Search for the cell housing the specified text and yield its (X, Y) center coordinate. 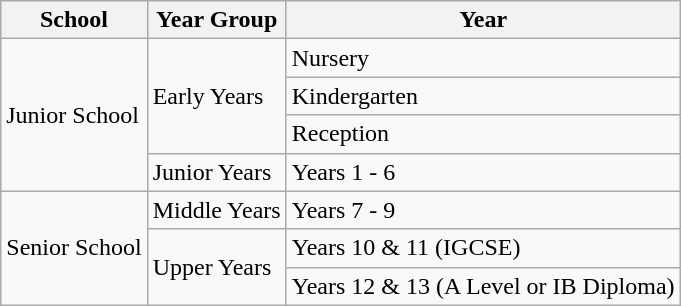
Reception (483, 134)
School (74, 20)
Year Group (216, 20)
Middle Years (216, 210)
Junior School (74, 115)
Kindergarten (483, 96)
Year (483, 20)
Years 10 & 11 (IGCSE) (483, 248)
Senior School (74, 248)
Upper Years (216, 267)
Years 12 & 13 (A Level or IB Diploma) (483, 286)
Nursery (483, 58)
Years 7 - 9 (483, 210)
Early Years (216, 96)
Years 1 - 6 (483, 172)
Junior Years (216, 172)
